For the text-containing cell, return its midpoint in (X, Y) coordinate format. 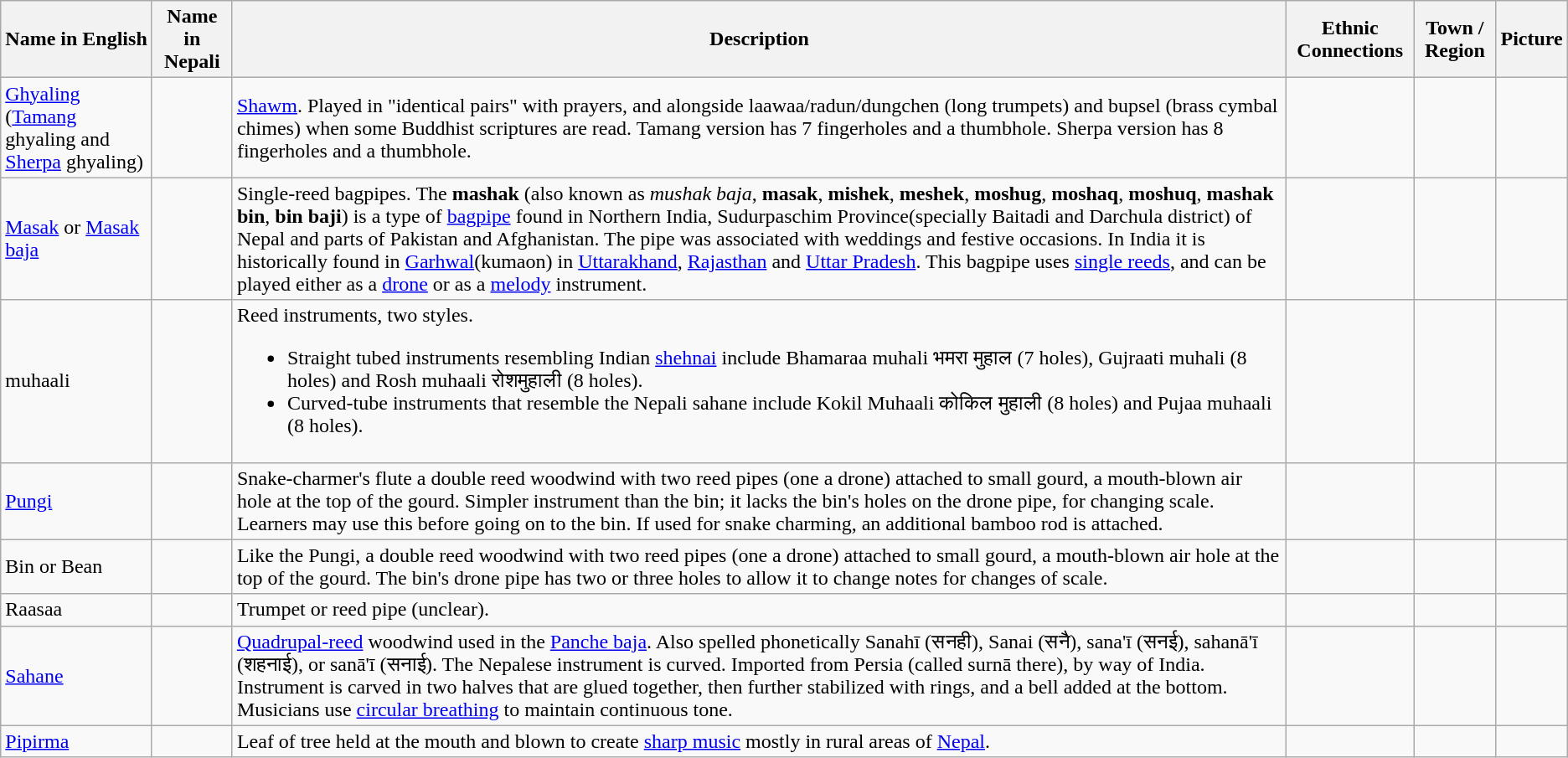
Name in Nepali (192, 39)
Ethnic Connections (1349, 39)
Sahane (77, 675)
Pungi (77, 501)
Ghyaling (Tamang ghyaling and Sherpa ghyaling) (77, 127)
Bin or Bean (77, 566)
Town / Region (1455, 39)
Leaf of tree held at the mouth and blown to create sharp music mostly in rural areas of Nepal. (759, 741)
Raasaa (77, 610)
Trumpet or reed pipe (unclear). (759, 610)
Pipirma (77, 741)
Description (759, 39)
Picture (1531, 39)
Masak or Masak baja (77, 239)
Name in English (77, 39)
muhaali (77, 381)
